Identify which cell holds the provided text, then report its [x, y] central coordinate. 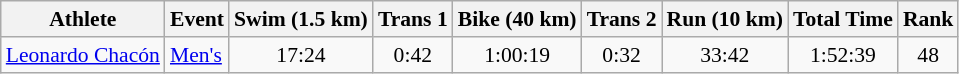
Rank [928, 19]
Swim (1.5 km) [301, 19]
Run (10 km) [725, 19]
0:42 [413, 55]
Total Time [843, 19]
Trans 1 [413, 19]
Athlete [83, 19]
33:42 [725, 55]
Bike (40 km) [518, 19]
1:52:39 [843, 55]
1:00:19 [518, 55]
Men's [197, 55]
Event [197, 19]
Leonardo Chacón [83, 55]
48 [928, 55]
Trans 2 [622, 19]
0:32 [622, 55]
17:24 [301, 55]
